Detect which cell encompasses the target text, then output its (x, y) center coordinate. 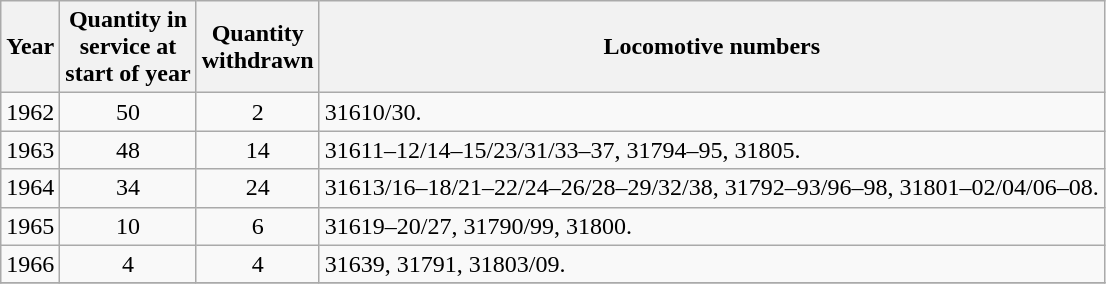
31611–12/14–15/23/31/33–37, 31794–95, 31805. (712, 150)
1962 (30, 112)
34 (128, 188)
1963 (30, 150)
6 (258, 226)
31639, 31791, 31803/09. (712, 264)
14 (258, 150)
31610/30. (712, 112)
48 (128, 150)
31613/16–18/21–22/24–26/28–29/32/38, 31792–93/96–98, 31801–02/04/06–08. (712, 188)
50 (128, 112)
Quantity inservice at start of year (128, 47)
10 (128, 226)
Year (30, 47)
Quantitywithdrawn (258, 47)
1966 (30, 264)
2 (258, 112)
24 (258, 188)
1965 (30, 226)
Locomotive numbers (712, 47)
31619–20/27, 31790/99, 31800. (712, 226)
1964 (30, 188)
